Provide the [x, y] coordinate of the cell's center where the given text is located.  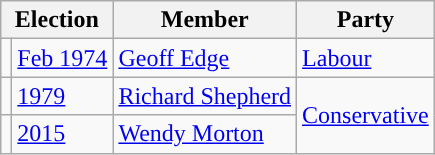
Member [205, 20]
Feb 1974 [62, 58]
Geoff Edge [205, 58]
Election [57, 20]
Conservative [366, 115]
Party [366, 20]
Wendy Morton [205, 134]
Richard Shepherd [205, 96]
1979 [62, 96]
2015 [62, 134]
Labour [366, 58]
